Identify which cell holds the provided text, then report its [x, y] central coordinate. 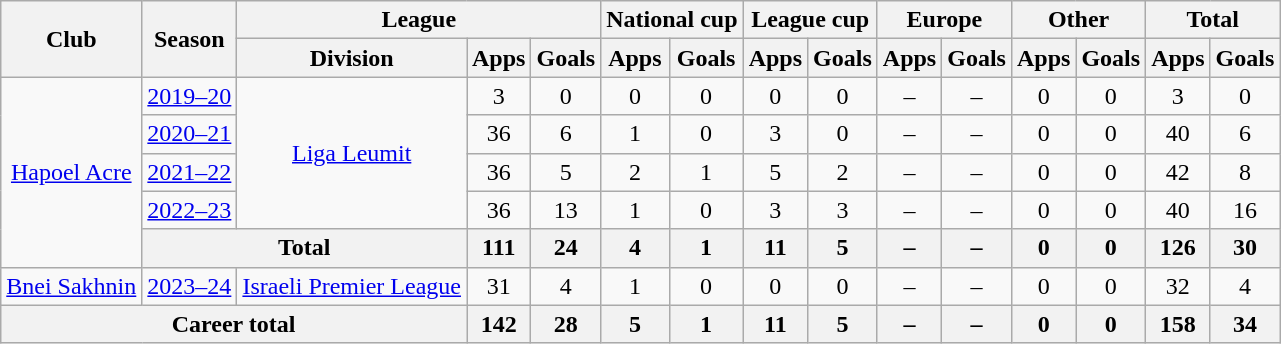
Liga Leumit [352, 153]
Israeli Premier League [352, 286]
Career total [234, 324]
League [419, 20]
8 [1245, 172]
16 [1245, 210]
31 [498, 286]
32 [1178, 286]
2023–24 [190, 286]
13 [566, 210]
2022–23 [190, 210]
League cup [810, 20]
158 [1178, 324]
Other [1078, 20]
National cup [672, 20]
Hapoel Acre [72, 172]
30 [1245, 248]
Club [72, 39]
34 [1245, 324]
42 [1178, 172]
2021–22 [190, 172]
2019–20 [190, 96]
2020–21 [190, 134]
142 [498, 324]
Season [190, 39]
28 [566, 324]
111 [498, 248]
Division [352, 58]
Europe [944, 20]
126 [1178, 248]
24 [566, 248]
Bnei Sakhnin [72, 286]
